Determine the [X, Y] coordinate at the center of the cell enclosing the given text.  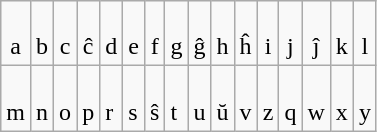
g [176, 34]
q [290, 98]
e [134, 34]
ŭ [222, 98]
n [42, 98]
l [364, 34]
w [316, 98]
b [42, 34]
ĵ [316, 34]
ŝ [154, 98]
ĉ [88, 34]
h [222, 34]
y [364, 98]
f [154, 34]
s [134, 98]
ĥ [246, 34]
v [246, 98]
m [16, 98]
z [268, 98]
a [16, 34]
r [112, 98]
p [88, 98]
k [342, 34]
u [200, 98]
d [112, 34]
ĝ [200, 34]
o [66, 98]
t [176, 98]
j [290, 34]
i [268, 34]
c [66, 34]
x [342, 98]
